From the cell containing the given text, extract its center point as (X, Y) coordinate. 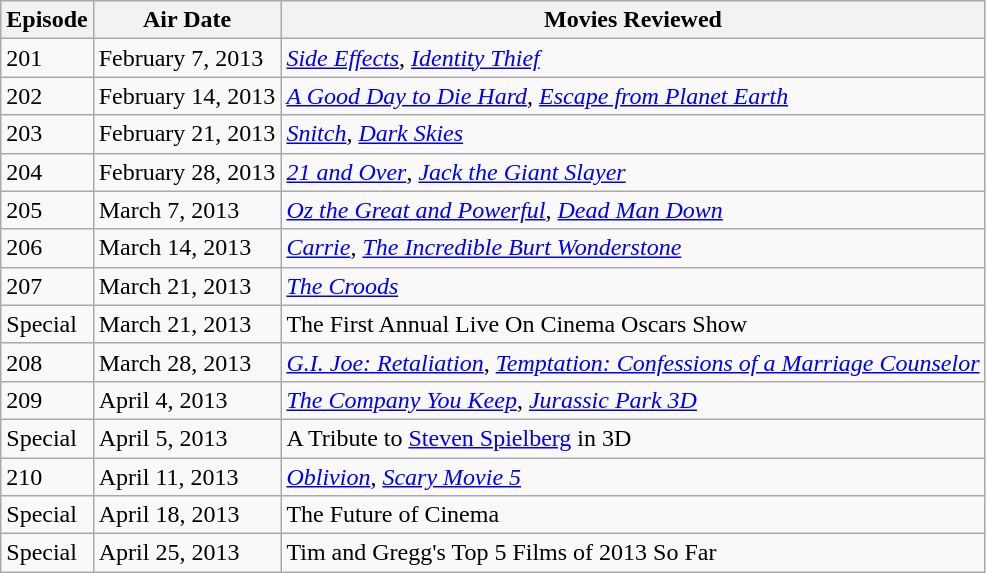
203 (47, 134)
204 (47, 172)
The Future of Cinema (633, 515)
209 (47, 400)
207 (47, 286)
205 (47, 210)
The Croods (633, 286)
A Tribute to Steven Spielberg in 3D (633, 438)
208 (47, 362)
21 and Over, Jack the Giant Slayer (633, 172)
Episode (47, 20)
G.I. Joe: Retaliation, Temptation: Confessions of a Marriage Counselor (633, 362)
201 (47, 58)
April 25, 2013 (187, 553)
Side Effects, Identity Thief (633, 58)
Oz the Great and Powerful, Dead Man Down (633, 210)
February 7, 2013 (187, 58)
Movies Reviewed (633, 20)
Tim and Gregg's Top 5 Films of 2013 So Far (633, 553)
Carrie, The Incredible Burt Wonderstone (633, 248)
March 14, 2013 (187, 248)
February 28, 2013 (187, 172)
March 7, 2013 (187, 210)
Oblivion, Scary Movie 5 (633, 477)
February 21, 2013 (187, 134)
202 (47, 96)
April 18, 2013 (187, 515)
The Company You Keep, Jurassic Park 3D (633, 400)
The First Annual Live On Cinema Oscars Show (633, 324)
206 (47, 248)
Snitch, Dark Skies (633, 134)
February 14, 2013 (187, 96)
210 (47, 477)
Air Date (187, 20)
March 28, 2013 (187, 362)
April 5, 2013 (187, 438)
April 11, 2013 (187, 477)
April 4, 2013 (187, 400)
A Good Day to Die Hard, Escape from Planet Earth (633, 96)
